Identify which cell holds the provided text, then report its [x, y] central coordinate. 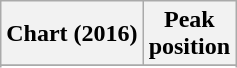
Chart (2016) [72, 34]
Peak position [189, 34]
